Output the [X, Y] coordinate of the center of the cell containing the given text.  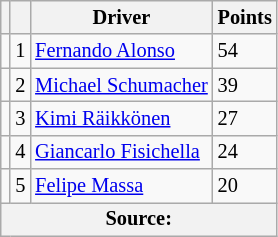
Points [245, 17]
39 [245, 85]
5 [20, 186]
Michael Schumacher [121, 85]
20 [245, 186]
Fernando Alonso [121, 51]
2 [20, 85]
54 [245, 51]
24 [245, 152]
27 [245, 118]
Source: [139, 219]
Felipe Massa [121, 186]
Giancarlo Fisichella [121, 152]
1 [20, 51]
Driver [121, 17]
Kimi Räikkönen [121, 118]
3 [20, 118]
4 [20, 152]
